Provide the [x, y] coordinate of the cell's center where the given text is located.  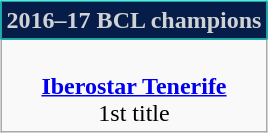
Iberostar Tenerife1st title [134, 85]
2016–17 BCL champions [134, 20]
